Locate the cell with the specified text and output its [x, y] center coordinate. 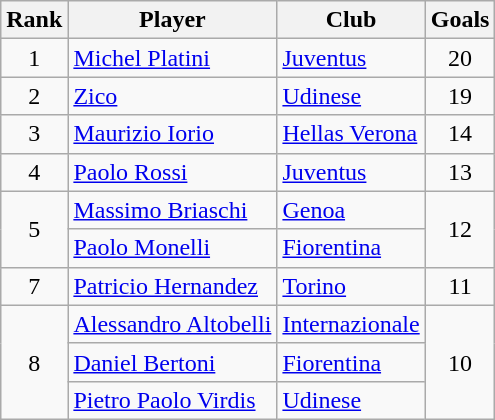
7 [34, 286]
Hellas Verona [351, 134]
13 [460, 172]
Torino [351, 286]
3 [34, 134]
8 [34, 362]
Internazionale [351, 324]
Massimo Briaschi [172, 210]
11 [460, 286]
19 [460, 96]
Zico [172, 96]
4 [34, 172]
10 [460, 362]
14 [460, 134]
Alessandro Altobelli [172, 324]
Patricio Hernandez [172, 286]
Daniel Bertoni [172, 362]
Paolo Monelli [172, 248]
Club [351, 20]
Michel Platini [172, 58]
2 [34, 96]
Rank [34, 20]
1 [34, 58]
Maurizio Iorio [172, 134]
12 [460, 229]
Genoa [351, 210]
Paolo Rossi [172, 172]
Goals [460, 20]
Player [172, 20]
Pietro Paolo Virdis [172, 400]
20 [460, 58]
5 [34, 229]
